Return [x, y] of the center of cell containing provided text 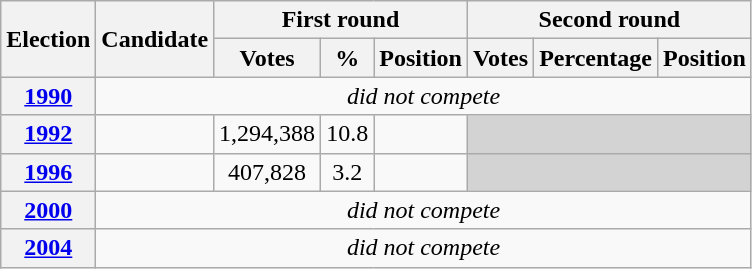
3.2 [348, 172]
2004 [48, 248]
1990 [48, 96]
First round [341, 20]
1,294,388 [268, 134]
Election [48, 39]
2000 [48, 210]
% [348, 58]
407,828 [268, 172]
1996 [48, 172]
Percentage [596, 58]
Candidate [155, 39]
10.8 [348, 134]
1992 [48, 134]
Second round [609, 20]
